Detect which cell encompasses the target text, then output its [x, y] center coordinate. 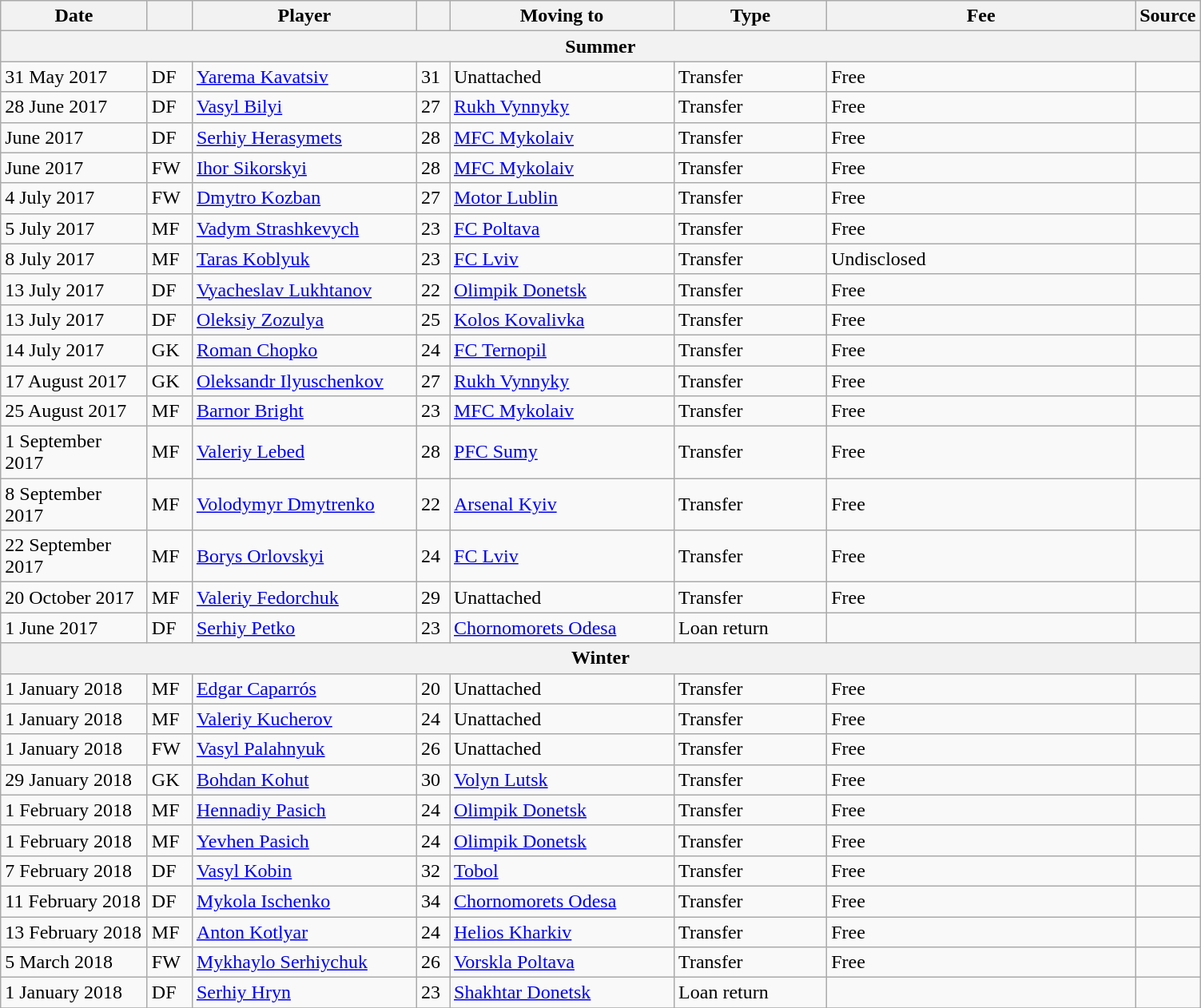
Anton Kotlyar [304, 932]
Valeriy Lebed [304, 452]
25 [433, 319]
Summer [601, 46]
Motor Lublin [561, 198]
Hennadiy Pasich [304, 810]
FC Ternopil [561, 350]
4 July 2017 [74, 198]
Vorskla Poltava [561, 962]
Volodymyr Dmytrenko [304, 505]
8 September 2017 [74, 505]
Mykhaylo Serhiychuk [304, 962]
31 May 2017 [74, 77]
8 July 2017 [74, 259]
5 July 2017 [74, 228]
Bohdan Kohut [304, 780]
5 March 2018 [74, 962]
Ihor Sikorskyi [304, 168]
FC Poltava [561, 228]
20 October 2017 [74, 597]
Edgar Caparrós [304, 689]
Serhiy Petko [304, 628]
Fee [981, 16]
29 January 2018 [74, 780]
Serhiy Herasymets [304, 137]
Type [751, 16]
Yarema Kavatsiv [304, 77]
Undisclosed [981, 259]
Vasyl Palahnyuk [304, 749]
Winter [601, 658]
Mykola Ischenko [304, 901]
Helios Kharkiv [561, 932]
Shakhtar Donetsk [561, 993]
Oleksandr Ilyuschenkov [304, 381]
Yevhen Pasich [304, 840]
11 February 2018 [74, 901]
Kolos Kovalivka [561, 319]
Valeriy Kucherov [304, 719]
Taras Koblyuk [304, 259]
Serhiy Hryn [304, 993]
PFC Sumy [561, 452]
Borys Orlovskyi [304, 556]
1 June 2017 [74, 628]
Moving to [561, 16]
Source [1168, 16]
Valeriy Fedorchuk [304, 597]
Player [304, 16]
29 [433, 597]
Arsenal Kyiv [561, 505]
Date [74, 16]
Dmytro Kozban [304, 198]
Volyn Lutsk [561, 780]
Vadym Strashkevych [304, 228]
22 September 2017 [74, 556]
1 September 2017 [74, 452]
13 February 2018 [74, 932]
31 [433, 77]
Vyacheslav Lukhtanov [304, 289]
Vasyl Bilyi [304, 107]
32 [433, 871]
25 August 2017 [74, 411]
28 June 2017 [74, 107]
30 [433, 780]
34 [433, 901]
Barnor Bright [304, 411]
Roman Chopko [304, 350]
20 [433, 689]
17 August 2017 [74, 381]
14 July 2017 [74, 350]
7 February 2018 [74, 871]
Oleksiy Zozulya [304, 319]
Tobol [561, 871]
Vasyl Kobin [304, 871]
